For the text-containing cell, return its midpoint in [X, Y] coordinate format. 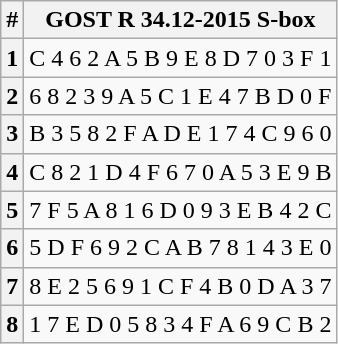
5 [12, 210]
8 [12, 324]
8 E 2 5 6 9 1 C F 4 B 0 D A 3 7 [180, 286]
7 [12, 286]
3 [12, 134]
GOST R 34.12-2015 S-box [180, 20]
7 F 5 A 8 1 6 D 0 9 3 E B 4 2 C [180, 210]
4 [12, 172]
6 8 2 3 9 A 5 C 1 E 4 7 B D 0 F [180, 96]
5 D F 6 9 2 C A B 7 8 1 4 3 E 0 [180, 248]
C 4 6 2 A 5 B 9 E 8 D 7 0 3 F 1 [180, 58]
1 [12, 58]
C 8 2 1 D 4 F 6 7 0 A 5 3 E 9 B [180, 172]
6 [12, 248]
# [12, 20]
1 7 E D 0 5 8 3 4 F A 6 9 C B 2 [180, 324]
B 3 5 8 2 F A D E 1 7 4 C 9 6 0 [180, 134]
2 [12, 96]
